Determine the [X, Y] coordinate at the center of the cell enclosing the given text.  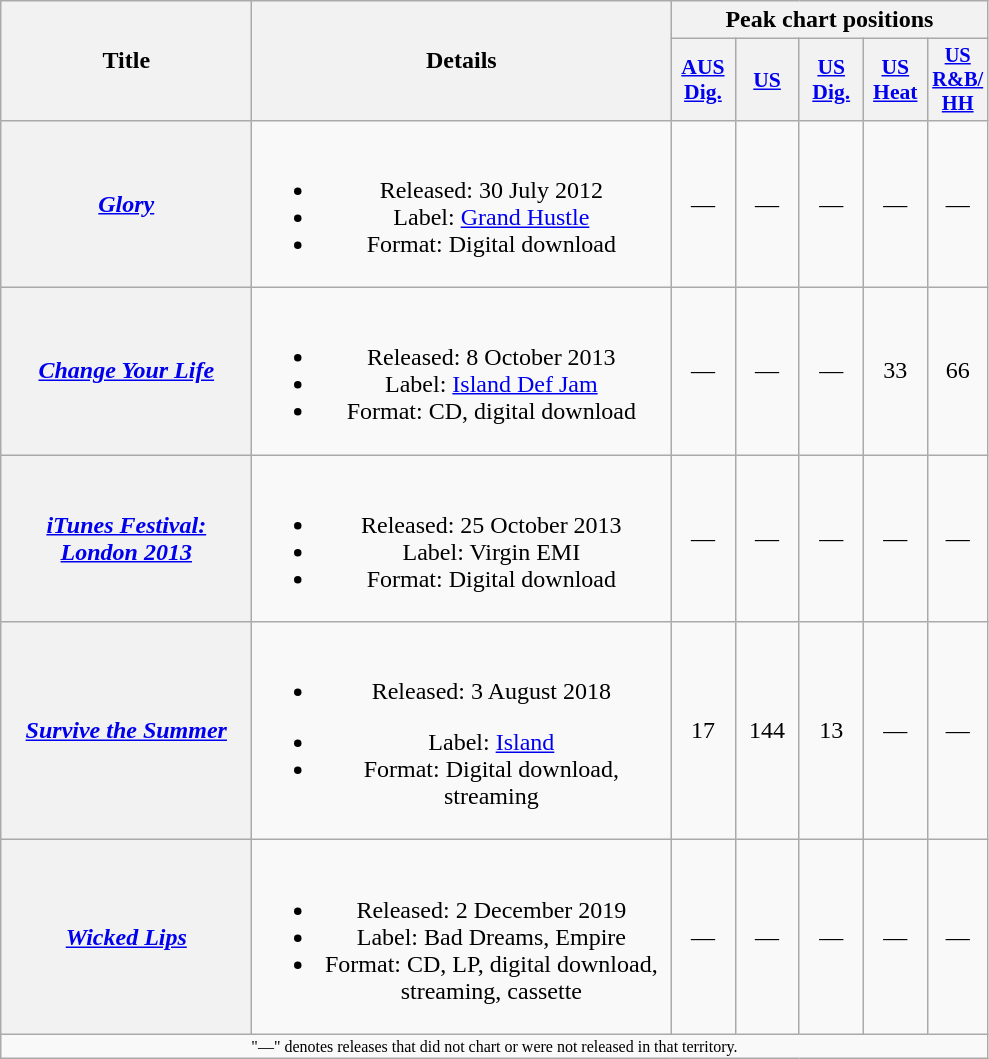
66 [958, 372]
US [767, 80]
"—" denotes releases that did not chart or were not released in that territory. [494, 1046]
17 [703, 731]
Peak chart positions [830, 20]
13 [831, 731]
Released: 2 December 2019Label: Bad Dreams, EmpireFormat: CD, LP, digital download, streaming, cassette [462, 937]
144 [767, 731]
33 [895, 372]
Survive the Summer [126, 731]
Details [462, 61]
Wicked Lips [126, 937]
Released: 30 July 2012Label: Grand HustleFormat: Digital download [462, 204]
USDig. [831, 80]
US R&B/HH [958, 80]
USHeat [895, 80]
Glory [126, 204]
iTunes Festival:London 2013 [126, 538]
Change Your Life [126, 372]
Title [126, 61]
Released: 8 October 2013Label: Island Def JamFormat: CD, digital download [462, 372]
AUSDig. [703, 80]
Released: 25 October 2013Label: Virgin EMIFormat: Digital download [462, 538]
Released: 3 August 2018Label: IslandFormat: Digital download, streaming [462, 731]
